Return (X, Y) of the center of cell containing provided text 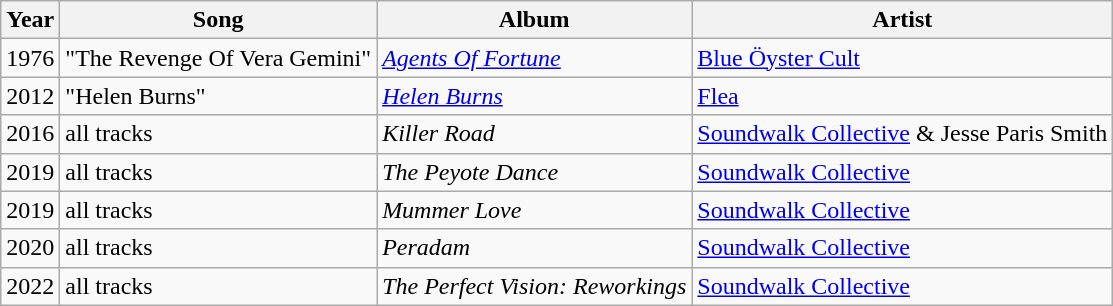
Album (534, 20)
Song (218, 20)
The Peyote Dance (534, 172)
1976 (30, 58)
Flea (902, 96)
Soundwalk Collective & Jesse Paris Smith (902, 134)
Blue Öyster Cult (902, 58)
"Helen Burns" (218, 96)
Year (30, 20)
Agents Of Fortune (534, 58)
Artist (902, 20)
Peradam (534, 248)
2012 (30, 96)
Mummer Love (534, 210)
Helen Burns (534, 96)
Killer Road (534, 134)
The Perfect Vision: Reworkings (534, 286)
2020 (30, 248)
2022 (30, 286)
"The Revenge Of Vera Gemini" (218, 58)
2016 (30, 134)
